For the text-containing cell, return its midpoint in [x, y] coordinate format. 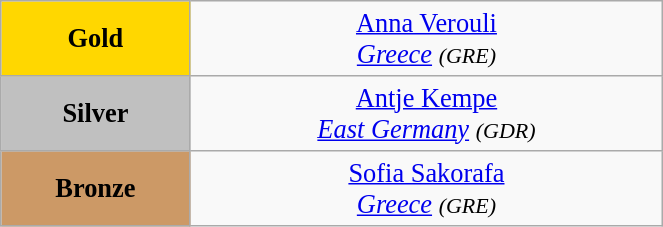
Antje KempeEast Germany (GDR) [426, 112]
Sofia SakorafaGreece (GRE) [426, 188]
Gold [96, 38]
Bronze [96, 188]
Silver [96, 112]
Anna VerouliGreece (GRE) [426, 38]
